Locate the cell with the specified text and output its [x, y] center coordinate. 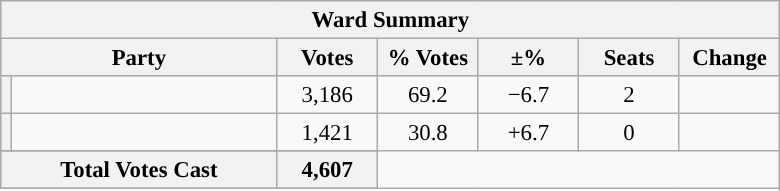
Votes [328, 58]
4,607 [328, 170]
% Votes [428, 58]
Seats [630, 58]
±% [528, 58]
Ward Summary [390, 20]
0 [630, 133]
−6.7 [528, 95]
Change [730, 58]
3,186 [328, 95]
+6.7 [528, 133]
Total Votes Cast [139, 170]
1,421 [328, 133]
69.2 [428, 95]
Party [139, 58]
2 [630, 95]
30.8 [428, 133]
